Return [X, Y] of the center of cell containing provided text 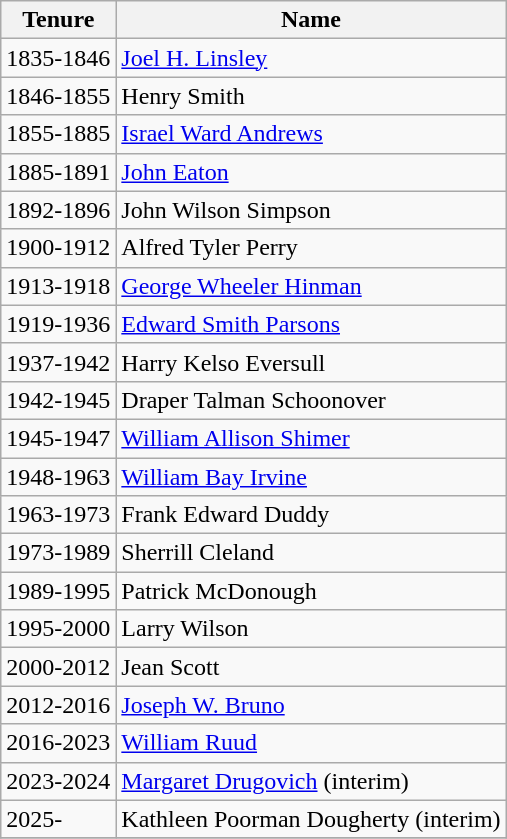
1937-1942 [58, 362]
Larry Wilson [311, 629]
Israel Ward Andrews [311, 134]
1855-1885 [58, 134]
George Wheeler Hinman [311, 286]
1835-1846 [58, 58]
2023-2024 [58, 781]
1948-1963 [58, 477]
1892-1896 [58, 210]
William Ruud [311, 743]
William Bay Irvine [311, 477]
Joel H. Linsley [311, 58]
Draper Talman Schoonover [311, 400]
2000-2012 [58, 667]
1963-1973 [58, 515]
Jean Scott [311, 667]
2016-2023 [58, 743]
1942-1945 [58, 400]
Edward Smith Parsons [311, 324]
1885-1891 [58, 172]
Tenure [58, 20]
1945-1947 [58, 438]
1846-1855 [58, 96]
Harry Kelso Eversull [311, 362]
1900-1912 [58, 248]
1913-1918 [58, 286]
1973-1989 [58, 553]
Patrick McDonough [311, 591]
2012-2016 [58, 705]
1995-2000 [58, 629]
Kathleen Poorman Dougherty (interim) [311, 819]
Henry Smith [311, 96]
Name [311, 20]
Alfred Tyler Perry [311, 248]
William Allison Shimer [311, 438]
Joseph W. Bruno [311, 705]
Margaret Drugovich (interim) [311, 781]
Frank Edward Duddy [311, 515]
1919-1936 [58, 324]
2025- [58, 819]
1989-1995 [58, 591]
John Wilson Simpson [311, 210]
John Eaton [311, 172]
Sherrill Cleland [311, 553]
